Locate the cell with the specified text and output its [X, Y] center coordinate. 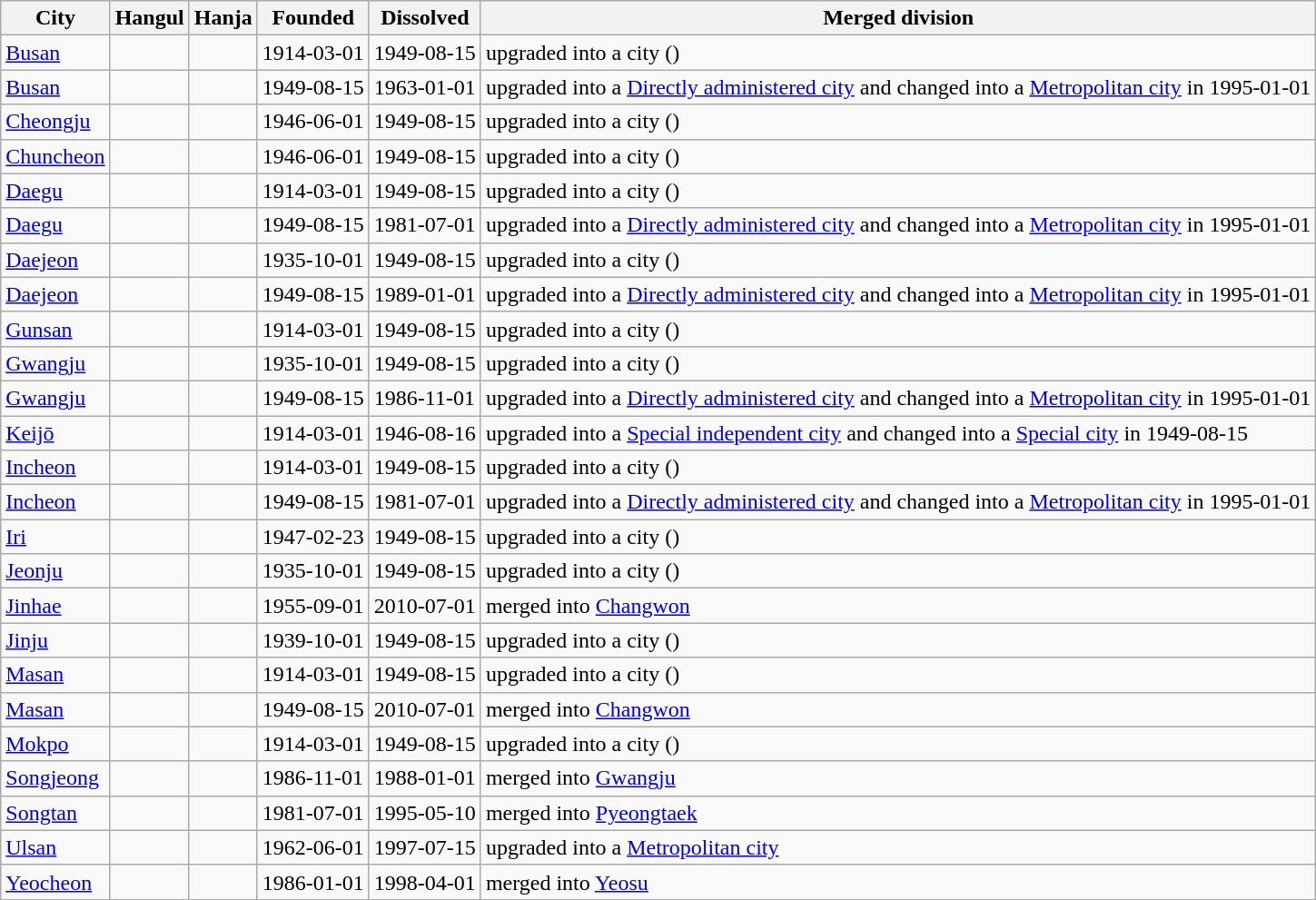
Jinhae [55, 606]
1962-06-01 [312, 847]
1989-01-01 [425, 294]
merged into Gwangju [898, 778]
Iri [55, 537]
upgraded into a Special independent city and changed into a Special city in 1949-08-15 [898, 433]
Hanja [223, 18]
Keijō [55, 433]
Ulsan [55, 847]
1963-01-01 [425, 87]
Merged division [898, 18]
Founded [312, 18]
1939-10-01 [312, 640]
Gunsan [55, 329]
1986-01-01 [312, 882]
Mokpo [55, 744]
upgraded into a Metropolitan city [898, 847]
Jinju [55, 640]
1988-01-01 [425, 778]
1955-09-01 [312, 606]
1998-04-01 [425, 882]
Yeocheon [55, 882]
merged into Pyeongtaek [898, 813]
Hangul [149, 18]
Cheongju [55, 122]
1946-08-16 [425, 433]
City [55, 18]
Jeonju [55, 571]
1997-07-15 [425, 847]
Chuncheon [55, 156]
1947-02-23 [312, 537]
1995-05-10 [425, 813]
merged into Yeosu [898, 882]
Songjeong [55, 778]
Dissolved [425, 18]
Songtan [55, 813]
